Return the [X, Y] coordinate for the center point of the cell that contains the specified text.  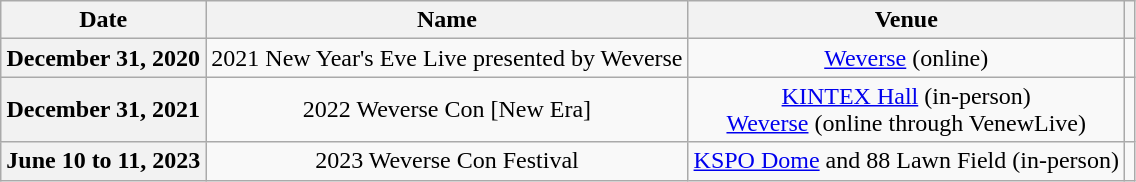
Weverse (online) [906, 58]
Date [104, 20]
2022 Weverse Con [New Era] [447, 110]
December 31, 2021 [104, 110]
Venue [906, 20]
December 31, 2020 [104, 58]
2023 Weverse Con Festival [447, 161]
2021 New Year's Eve Live presented by Weverse [447, 58]
KINTEX Hall (in-person)Weverse (online through VenewLive) [906, 110]
June 10 to 11, 2023 [104, 161]
KSPO Dome and 88 Lawn Field (in-person) [906, 161]
Name [447, 20]
